Return the (x, y) coordinate for the center point of the cell that contains the specified text.  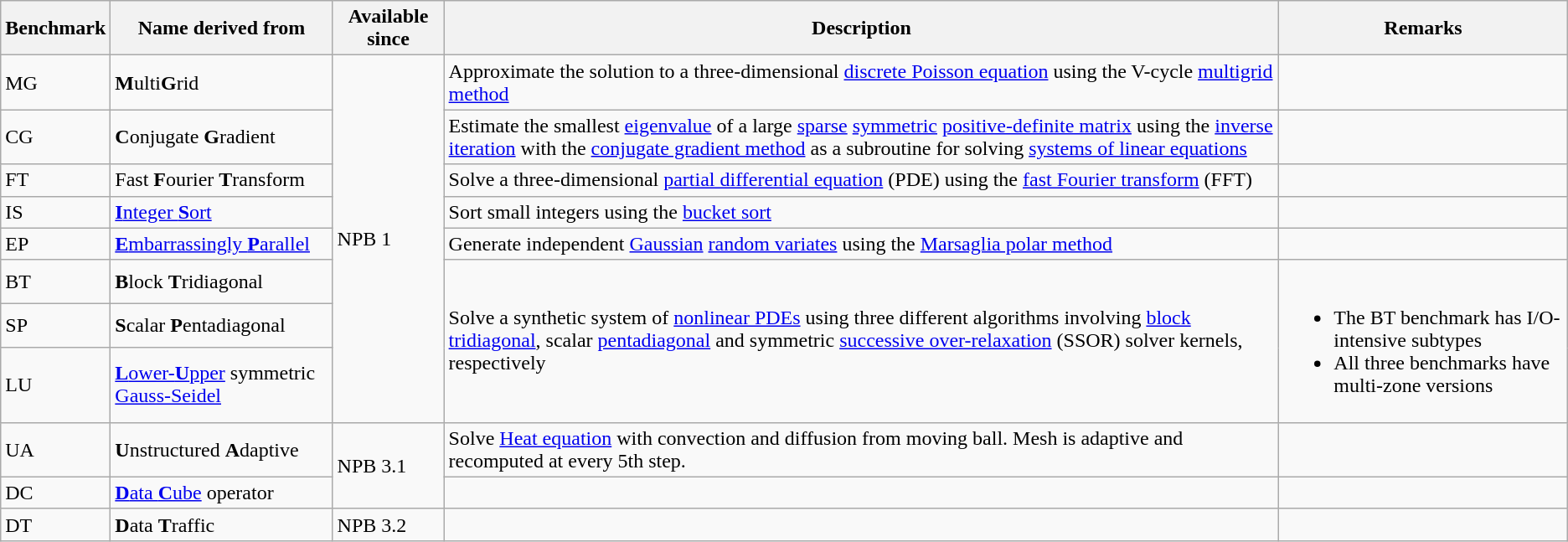
NPB 3.2 (389, 524)
Sort small integers using the bucket sort (861, 212)
Generate independent Gaussian random variates using the Marsaglia polar method (861, 244)
Solve a three-dimensional partial differential equation (PDE) using the fast Fourier transform (FFT) (861, 180)
Fast Fourier Transform (221, 180)
Benchmark (55, 28)
DT (55, 524)
The BT benchmark has I/O-intensive subtypesAll three benchmarks have multi-zone versions (1423, 341)
Data Traffic (221, 524)
DC (55, 493)
NPB 1 (389, 239)
MultiGrid (221, 82)
Block Tridiagonal (221, 281)
MG (55, 82)
Conjugate Gradient (221, 137)
Data Cube operator (221, 493)
CG (55, 137)
Integer Sort (221, 212)
Remarks (1423, 28)
EP (55, 244)
Approximate the solution to a three-dimensional discrete Poisson equation using the V-cycle multigrid method (861, 82)
Name derived from (221, 28)
Lower-Upper symmetric Gauss-Seidel (221, 385)
IS (55, 212)
Unstructured Adaptive (221, 449)
Available since (389, 28)
NPB 3.1 (389, 466)
Embarrassingly Parallel (221, 244)
LU (55, 385)
SP (55, 325)
BT (55, 281)
UA (55, 449)
Description (861, 28)
Scalar Pentadiagonal (221, 325)
Solve Heat equation with convection and diffusion from moving ball. Mesh is adaptive and recomputed at every 5th step. (861, 449)
FT (55, 180)
